Detect which cell encompasses the target text, then output its [x, y] center coordinate. 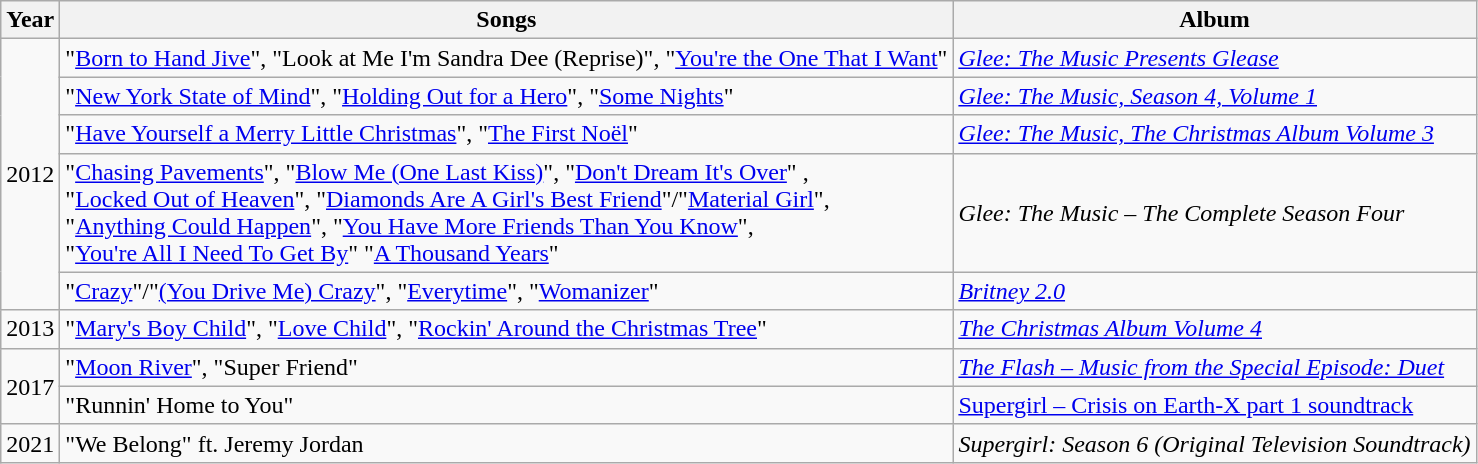
Glee: The Music – The Complete Season Four [1214, 212]
Britney 2.0 [1214, 291]
The Christmas Album Volume 4 [1214, 329]
"Runnin' Home to You" [506, 405]
"We Belong" ft. Jeremy Jordan [506, 443]
"Born to Hand Jive", "Look at Me I'm Sandra Dee (Reprise)", "You're the One That I Want" [506, 58]
"Mary's Boy Child", "Love Child", "Rockin' Around the Christmas Tree" [506, 329]
2017 [30, 386]
"Crazy"/"(You Drive Me) Crazy", "Everytime", "Womanizer" [506, 291]
Glee: The Music, Season 4, Volume 1 [1214, 96]
Supergirl: Season 6 (Original Television Soundtrack) [1214, 443]
The Flash – Music from the Special Episode: Duet [1214, 367]
"Have Yourself a Merry Little Christmas", "The First Noël" [506, 134]
"Moon River", "Super Friend" [506, 367]
Album [1214, 20]
Glee: The Music Presents Glease [1214, 58]
2012 [30, 174]
Year [30, 20]
Supergirl – Crisis on Earth-X part 1 soundtrack [1214, 405]
2013 [30, 329]
"New York State of Mind", "Holding Out for a Hero", "Some Nights" [506, 96]
Glee: The Music, The Christmas Album Volume 3 [1214, 134]
2021 [30, 443]
Songs [506, 20]
